Return the (x, y) coordinate for the center point of the cell that contains the specified text.  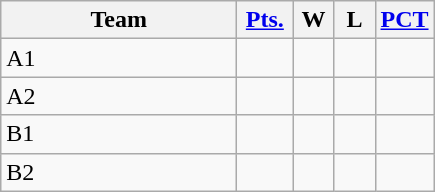
A1 (119, 58)
W (314, 20)
L (354, 20)
PCT (404, 20)
Pts. (265, 20)
A2 (119, 96)
Team (119, 20)
B1 (119, 134)
B2 (119, 172)
